Extract the [X, Y] coordinate from the center of the cell holding the provided text.  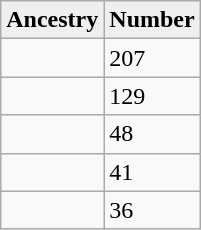
Number [152, 20]
48 [152, 134]
207 [152, 58]
129 [152, 96]
41 [152, 172]
36 [152, 210]
Ancestry [52, 20]
